Determine the (X, Y) coordinate at the center of the cell enclosing the given text.  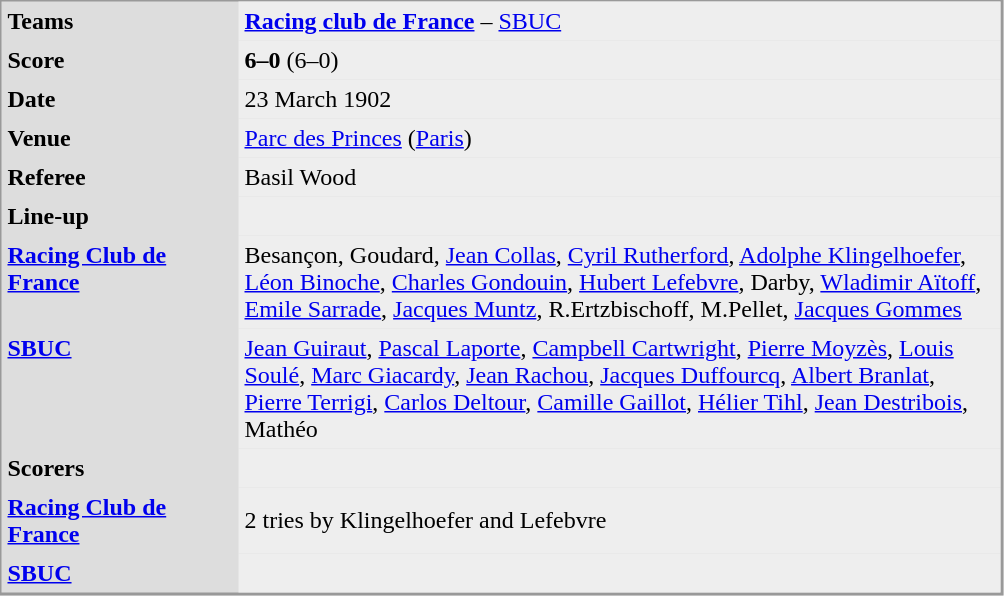
2 tries by Klingelhoefer and Lefebvre (619, 521)
Racing club de France – SBUC (619, 22)
Scorers (120, 468)
Parc des Princes (Paris) (619, 138)
Teams (120, 22)
Score (120, 60)
Line-up (120, 216)
6–0 (6–0) (619, 60)
Date (120, 100)
Referee (120, 178)
Venue (120, 138)
Basil Wood (619, 178)
23 March 1902 (619, 100)
